For the text-containing cell, return its midpoint in (x, y) coordinate format. 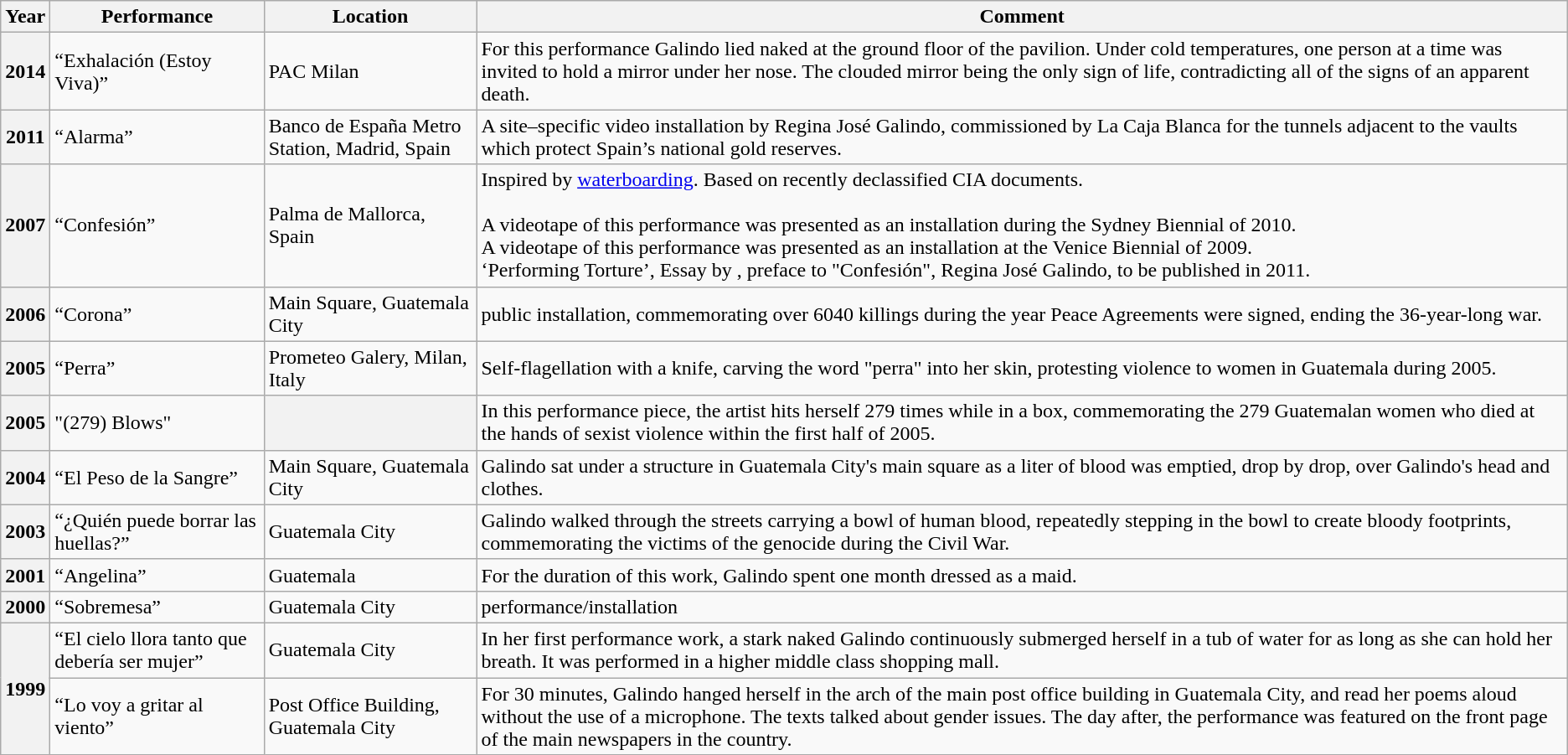
Performance (157, 17)
1999 (25, 689)
2001 (25, 575)
public installation, commemorating over 6040 killings during the year Peace Agreements were signed, ending the 36-year-long war. (1022, 313)
Guatemala (370, 575)
Location (370, 17)
2004 (25, 478)
Comment (1022, 17)
“Corona” (157, 313)
Galindo sat under a structure in Guatemala City's main square as a liter of blood was emptied, drop by drop, over Galindo's head and clothes. (1022, 478)
“¿Quién puede borrar las huellas?” (157, 531)
“Exhalación (Estoy Viva)” (157, 71)
2014 (25, 71)
“El cielo llora tanto que debería ser mujer” (157, 650)
Post Office Building, Guatemala City (370, 716)
2006 (25, 313)
2011 (25, 137)
PAC Milan (370, 71)
2003 (25, 531)
“Lo voy a gritar al viento” (157, 716)
2007 (25, 225)
“El Peso de la Sangre” (157, 478)
Banco de España Metro Station, Madrid, Spain (370, 137)
Prometeo Galery, Milan, Italy (370, 369)
“Perra” (157, 369)
Year (25, 17)
“Angelina” (157, 575)
“Alarma” (157, 137)
Palma de Mallorca, Spain (370, 225)
“Confesión” (157, 225)
2000 (25, 607)
For the duration of this work, Galindo spent one month dressed as a maid. (1022, 575)
“Sobremesa” (157, 607)
performance/installation (1022, 607)
Self-flagellation with a knife, carving the word "perra" into her skin, protesting violence to women in Guatemala during 2005. (1022, 369)
"(279) Blows" (157, 422)
